Pinpoint the cell where the given text exists, returning its [X, Y] midpoint coordinate. 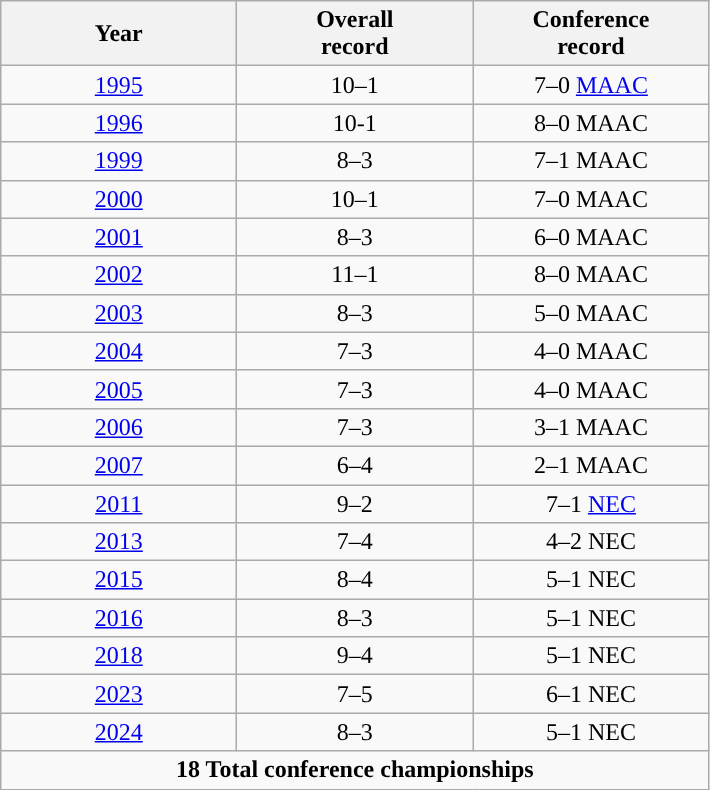
2002 [119, 275]
2024 [119, 732]
2018 [119, 656]
2013 [119, 542]
6–0 MAAC [591, 237]
10-1 [355, 123]
Overallrecord [355, 34]
7–5 [355, 694]
2004 [119, 351]
8–4 [355, 580]
6–4 [355, 465]
Conferencerecord [591, 34]
7–4 [355, 542]
1996 [119, 123]
5–0 MAAC [591, 313]
6–1 NEC [591, 694]
2–1 MAAC [591, 465]
2003 [119, 313]
2007 [119, 465]
2001 [119, 237]
2006 [119, 427]
18 Total conference championships [355, 770]
2023 [119, 694]
2011 [119, 503]
Year [119, 34]
2000 [119, 199]
4–2 NEC [591, 542]
7–1 NEC [591, 503]
1995 [119, 85]
11–1 [355, 275]
2005 [119, 389]
9–2 [355, 503]
2016 [119, 618]
2015 [119, 580]
3–1 MAAC [591, 427]
1999 [119, 161]
7–1 MAAC [591, 161]
9–4 [355, 656]
